Capture the cell that displays the provided text and extract its [X, Y] central coordinate. 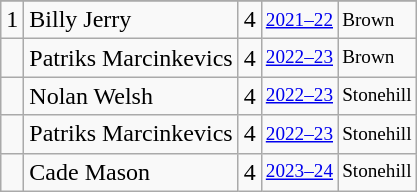
1 [12, 20]
2023–24 [299, 172]
Billy Jerry [131, 20]
Cade Mason [131, 172]
2021–22 [299, 20]
Nolan Welsh [131, 96]
